Output the (x, y) coordinate of the center of the cell containing the given text.  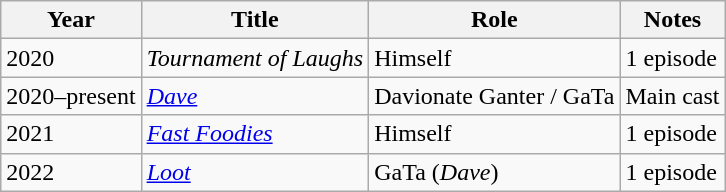
2021 (71, 134)
Title (255, 20)
Davionate Ganter / GaTa (494, 96)
Notes (672, 20)
Loot (255, 172)
GaTa (Dave) (494, 172)
2020–present (71, 96)
Main cast (672, 96)
Year (71, 20)
2022 (71, 172)
Dave (255, 96)
Fast Foodies (255, 134)
Role (494, 20)
Tournament of Laughs (255, 58)
2020 (71, 58)
